Determine the (X, Y) coordinate at the center of the cell enclosing the given text.  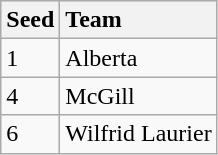
6 (30, 134)
4 (30, 96)
Team (138, 20)
Seed (30, 20)
Wilfrid Laurier (138, 134)
1 (30, 58)
Alberta (138, 58)
McGill (138, 96)
